Capture the cell that displays the provided text and extract its [X, Y] central coordinate. 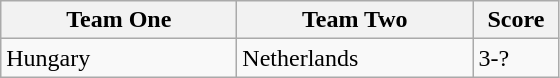
Score [516, 20]
Hungary [119, 58]
Netherlands [355, 58]
Team Two [355, 20]
3-? [516, 58]
Team One [119, 20]
